Find where the given text appears and provide that cell's center as [x, y] coordinate. 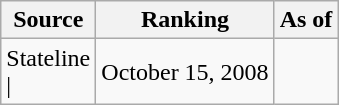
Source [48, 20]
October 15, 2008 [185, 72]
As of [306, 20]
Stateline| [48, 72]
Ranking [185, 20]
